Locate the cell with the specified text and output its [x, y] center coordinate. 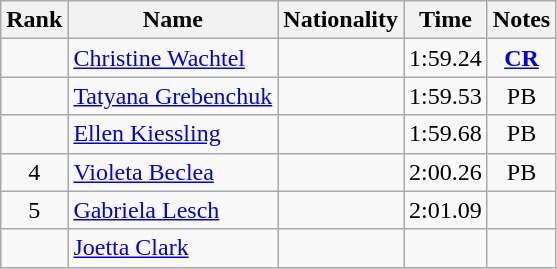
Violeta Beclea [173, 172]
CR [521, 58]
1:59.53 [446, 96]
2:00.26 [446, 172]
2:01.09 [446, 210]
1:59.24 [446, 58]
Gabriela Lesch [173, 210]
Rank [34, 20]
Time [446, 20]
5 [34, 210]
Notes [521, 20]
Joetta Clark [173, 248]
Tatyana Grebenchuk [173, 96]
1:59.68 [446, 134]
4 [34, 172]
Christine Wachtel [173, 58]
Ellen Kiessling [173, 134]
Nationality [341, 20]
Name [173, 20]
